Return (x, y) of the center of cell containing provided text 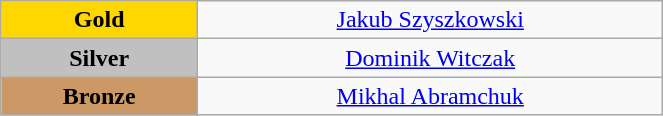
Bronze (100, 96)
Mikhal Abramchuk (430, 96)
Jakub Szyszkowski (430, 20)
Silver (100, 58)
Dominik Witczak (430, 58)
Gold (100, 20)
